Scan for the cell matching the given text and deliver its (X, Y) coordinate at center. 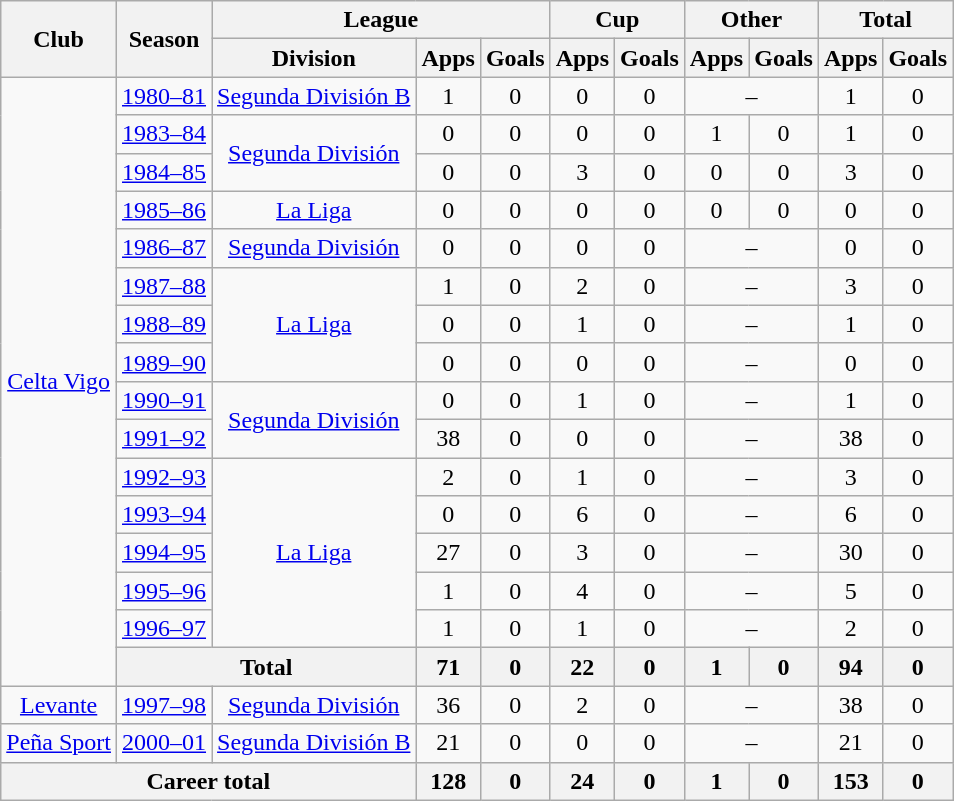
1996–97 (164, 629)
24 (582, 781)
Division (314, 58)
1997–98 (164, 705)
1985–86 (164, 210)
1994–95 (164, 553)
Peña Sport (59, 743)
1995–96 (164, 591)
Season (164, 39)
5 (850, 591)
1986–87 (164, 248)
League (382, 20)
Club (59, 39)
30 (850, 553)
Other (751, 20)
1983–84 (164, 134)
128 (448, 781)
1991–92 (164, 438)
1987–88 (164, 286)
1988–89 (164, 324)
4 (582, 591)
Levante (59, 705)
71 (448, 667)
27 (448, 553)
1989–90 (164, 362)
Cup (617, 20)
94 (850, 667)
153 (850, 781)
1980–81 (164, 96)
2000–01 (164, 743)
22 (582, 667)
Celta Vigo (59, 382)
1984–85 (164, 172)
1993–94 (164, 515)
Career total (208, 781)
1992–93 (164, 477)
36 (448, 705)
1990–91 (164, 400)
